Identify which cell holds the provided text, then report its [x, y] central coordinate. 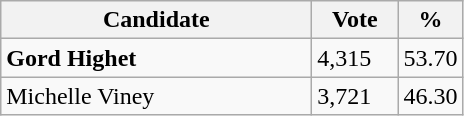
3,721 [355, 96]
Vote [355, 20]
Candidate [156, 20]
53.70 [430, 58]
Michelle Viney [156, 96]
% [430, 20]
46.30 [430, 96]
Gord Highet [156, 58]
4,315 [355, 58]
